Return the (X, Y) coordinate for the center point of the cell that contains the specified text.  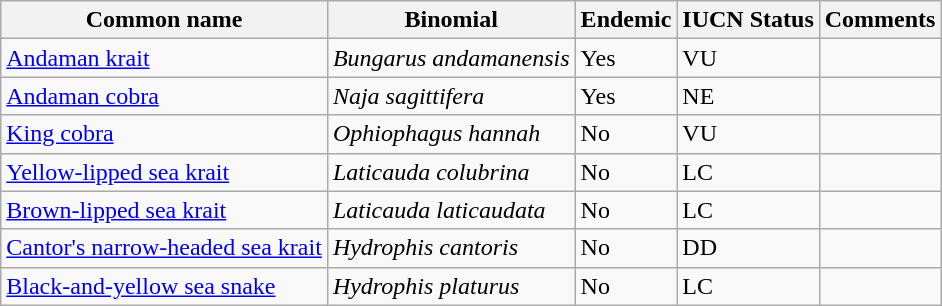
Naja sagittifera (451, 96)
Laticauda colubrina (451, 172)
Laticauda laticaudata (451, 210)
Andaman cobra (164, 96)
Black-and-yellow sea snake (164, 286)
Common name (164, 20)
Hydrophis cantoris (451, 248)
Endemic (626, 20)
Binomial (451, 20)
Yellow-lipped sea krait (164, 172)
Ophiophagus hannah (451, 134)
Bungarus andamanensis (451, 58)
DD (748, 248)
NE (748, 96)
Brown-lipped sea krait (164, 210)
IUCN Status (748, 20)
Hydrophis platurus (451, 286)
Cantor's narrow-headed sea krait (164, 248)
Comments (880, 20)
Andaman krait (164, 58)
King cobra (164, 134)
